Detect which cell encompasses the target text, then output its [x, y] center coordinate. 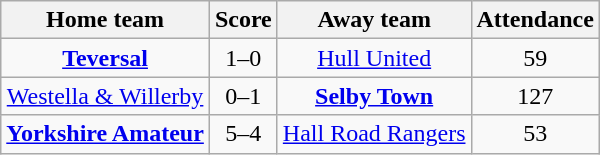
Teversal [106, 58]
Westella & Willerby [106, 96]
0–1 [243, 96]
Hull United [374, 58]
Hall Road Rangers [374, 134]
Home team [106, 20]
Yorkshire Amateur [106, 134]
Away team [374, 20]
Attendance [535, 20]
Score [243, 20]
Selby Town [374, 96]
127 [535, 96]
59 [535, 58]
53 [535, 134]
5–4 [243, 134]
1–0 [243, 58]
